From the cell containing the given text, extract its center point as [x, y] coordinate. 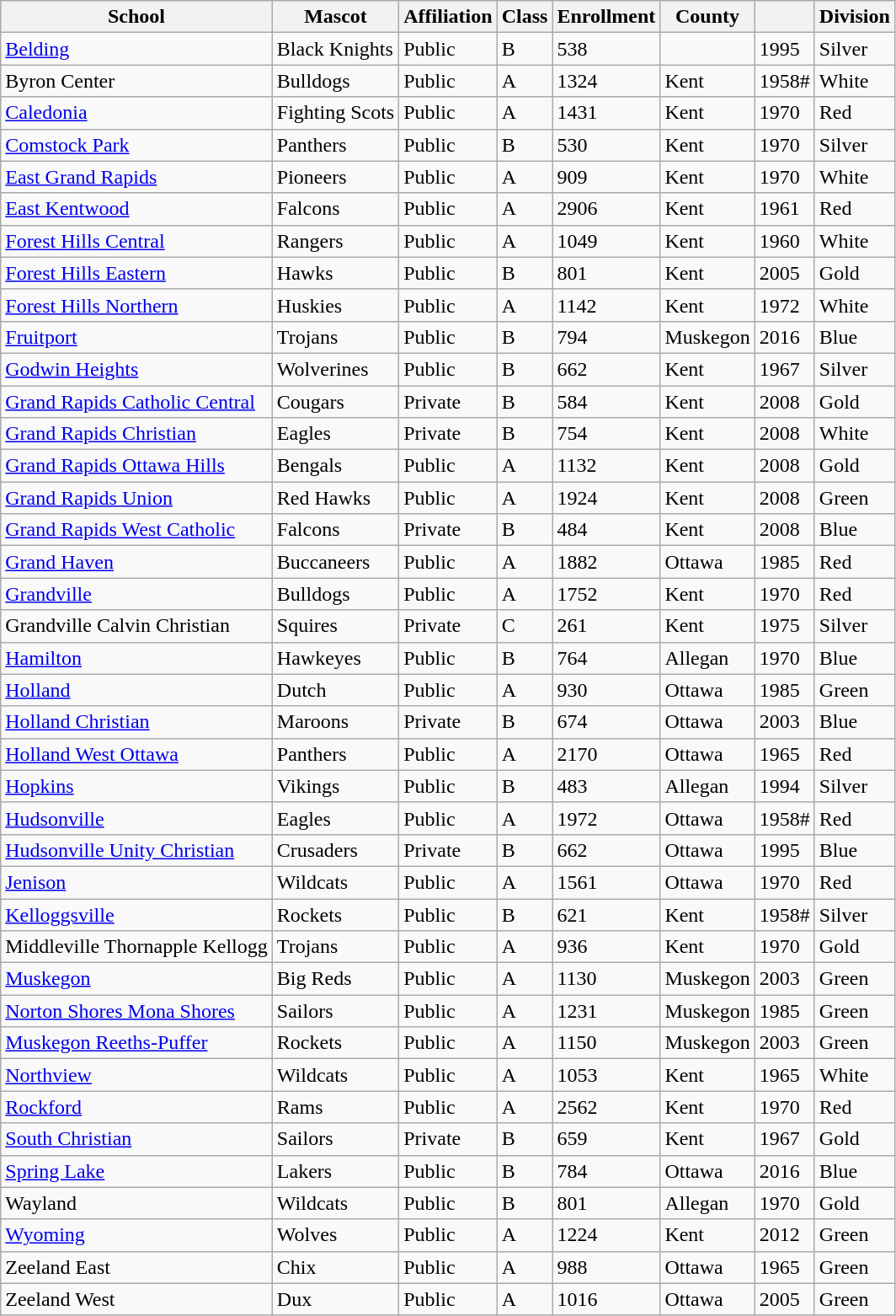
Bengals [335, 466]
Cougars [335, 402]
621 [606, 914]
784 [606, 1171]
Grandville Calvin Christian [136, 626]
1961 [785, 209]
261 [606, 626]
Wyoming [136, 1235]
2012 [785, 1235]
Fruitport [136, 337]
1132 [606, 466]
936 [606, 947]
1130 [606, 979]
Comstock Park [136, 145]
1431 [606, 113]
2562 [606, 1107]
2170 [606, 754]
659 [606, 1139]
Class [525, 17]
Grand Rapids Union [136, 498]
Chix [335, 1267]
Black Knights [335, 49]
Grand Rapids Christian [136, 434]
Huskies [335, 305]
School [136, 17]
Middleville Thornapple Kellogg [136, 947]
Forest Hills Central [136, 241]
Wolverines [335, 369]
Division [854, 17]
Rams [335, 1107]
764 [606, 658]
1324 [606, 81]
Mascot [335, 17]
584 [606, 402]
538 [606, 49]
1224 [606, 1235]
Affiliation [448, 17]
Godwin Heights [136, 369]
1561 [606, 882]
Zeeland West [136, 1299]
Norton Shores Mona Shores [136, 1011]
Holland Christian [136, 722]
794 [606, 337]
754 [606, 434]
1924 [606, 498]
530 [606, 145]
Buccaneers [335, 562]
Crusaders [335, 850]
C [525, 626]
East Grand Rapids [136, 177]
County [707, 17]
Holland [136, 690]
Dutch [335, 690]
Spring Lake [136, 1171]
Grand Rapids Catholic Central [136, 402]
Rockford [136, 1107]
Hawks [335, 273]
Pioneers [335, 177]
Caledonia [136, 113]
Hudsonville Unity Christian [136, 850]
1053 [606, 1075]
Fighting Scots [335, 113]
Zeeland East [136, 1267]
674 [606, 722]
Hawkeyes [335, 658]
Hamilton [136, 658]
Holland West Ottawa [136, 754]
2906 [606, 209]
483 [606, 786]
1231 [606, 1011]
Grandville [136, 594]
Enrollment [606, 17]
1960 [785, 241]
Maroons [335, 722]
East Kentwood [136, 209]
Jenison [136, 882]
Rangers [335, 241]
Belding [136, 49]
Big Reds [335, 979]
Forest Hills Northern [136, 305]
909 [606, 177]
Kelloggsville [136, 914]
Grand Haven [136, 562]
Muskegon Reeths-Puffer [136, 1043]
1752 [606, 594]
1994 [785, 786]
Northview [136, 1075]
Wolves [335, 1235]
Byron Center [136, 81]
Forest Hills Eastern [136, 273]
930 [606, 690]
1016 [606, 1299]
988 [606, 1267]
1150 [606, 1043]
Wayland [136, 1203]
484 [606, 530]
Red Hawks [335, 498]
Dux [335, 1299]
1049 [606, 241]
Vikings [335, 786]
1142 [606, 305]
Hopkins [136, 786]
South Christian [136, 1139]
Grand Rapids West Catholic [136, 530]
Hudsonville [136, 818]
Squires [335, 626]
Lakers [335, 1171]
Grand Rapids Ottawa Hills [136, 466]
1975 [785, 626]
1882 [606, 562]
